Return (x, y) of the center of cell containing provided text 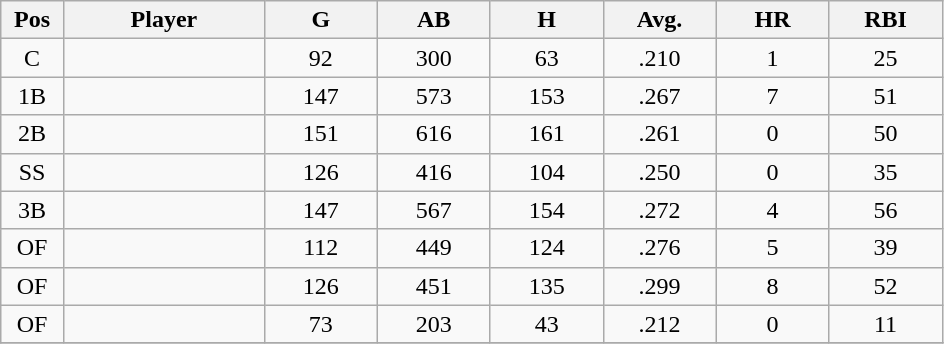
11 (886, 324)
39 (886, 248)
H (546, 20)
Pos (32, 20)
63 (546, 58)
567 (434, 210)
451 (434, 286)
8 (772, 286)
616 (434, 134)
AB (434, 20)
1 (772, 58)
161 (546, 134)
124 (546, 248)
.276 (660, 248)
154 (546, 210)
Player (164, 20)
92 (320, 58)
203 (434, 324)
3B (32, 210)
25 (886, 58)
73 (320, 324)
2B (32, 134)
52 (886, 286)
.267 (660, 96)
112 (320, 248)
135 (546, 286)
449 (434, 248)
5 (772, 248)
153 (546, 96)
573 (434, 96)
.250 (660, 172)
G (320, 20)
300 (434, 58)
50 (886, 134)
43 (546, 324)
7 (772, 96)
.210 (660, 58)
51 (886, 96)
SS (32, 172)
.272 (660, 210)
.261 (660, 134)
4 (772, 210)
416 (434, 172)
1B (32, 96)
C (32, 58)
.212 (660, 324)
Avg. (660, 20)
35 (886, 172)
56 (886, 210)
.299 (660, 286)
104 (546, 172)
HR (772, 20)
RBI (886, 20)
151 (320, 134)
